From the cell containing the given text, extract its center point as (X, Y) coordinate. 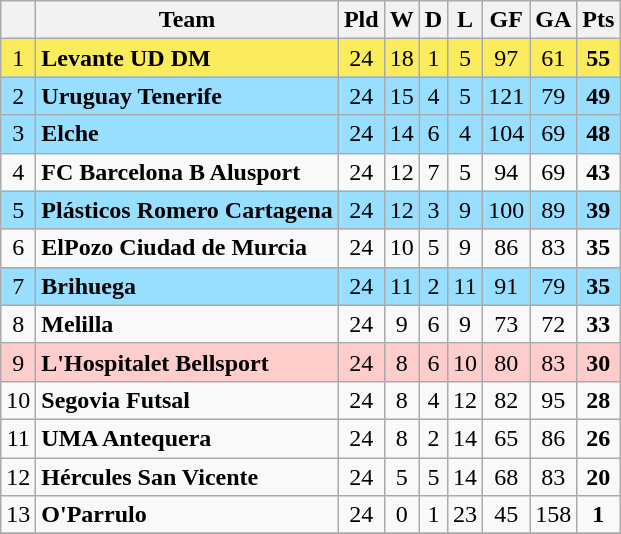
20 (598, 477)
94 (506, 172)
UMA Antequera (188, 438)
82 (506, 400)
73 (506, 324)
Pts (598, 20)
Uruguay Tenerife (188, 96)
ElPozo Ciudad de Murcia (188, 248)
68 (506, 477)
W (402, 20)
GA (554, 20)
39 (598, 210)
O'Parrulo (188, 515)
L'Hospitalet Bellsport (188, 362)
95 (554, 400)
55 (598, 58)
89 (554, 210)
104 (506, 134)
80 (506, 362)
158 (554, 515)
15 (402, 96)
100 (506, 210)
Levante UD DM (188, 58)
Elche (188, 134)
Melilla (188, 324)
26 (598, 438)
33 (598, 324)
Team (188, 20)
61 (554, 58)
D (433, 20)
91 (506, 286)
30 (598, 362)
L (466, 20)
FC Barcelona B Alusport (188, 172)
Segovia Futsal (188, 400)
28 (598, 400)
Pld (361, 20)
97 (506, 58)
18 (402, 58)
GF (506, 20)
121 (506, 96)
45 (506, 515)
Brihuega (188, 286)
49 (598, 96)
72 (554, 324)
48 (598, 134)
23 (466, 515)
65 (506, 438)
Hércules San Vicente (188, 477)
0 (402, 515)
43 (598, 172)
13 (18, 515)
Plásticos Romero Cartagena (188, 210)
